Identify which cell holds the provided text, then report its (x, y) central coordinate. 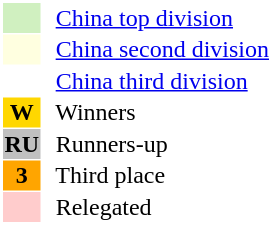
Relegated (156, 207)
3 (22, 175)
W (22, 113)
China second division (156, 49)
China top division (156, 18)
Winners (156, 113)
China third division (156, 81)
Runners-up (156, 144)
RU (22, 144)
Third place (156, 175)
